Pinpoint the cell where the given text exists, returning its (X, Y) midpoint coordinate. 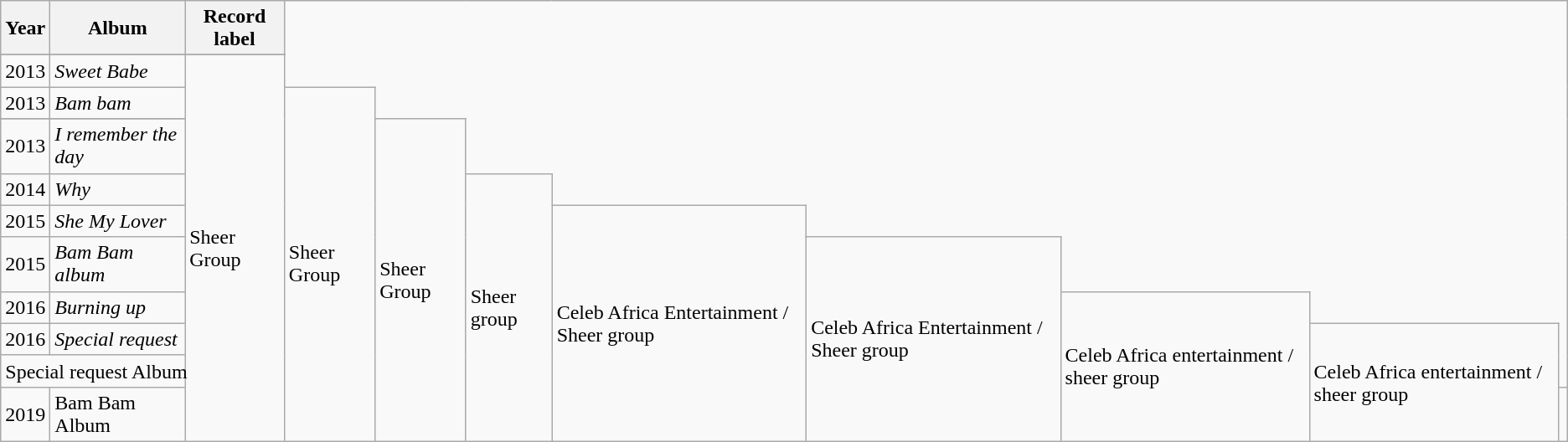
Year (25, 28)
She My Lover (117, 221)
Record label (235, 28)
Burning up (117, 307)
Bam Bam Album (117, 414)
2014 (25, 189)
Special request (117, 339)
Sweet Babe (117, 71)
Sheer group (509, 307)
Special request Album (142, 371)
Why (117, 189)
2019 (25, 414)
I remember the day (117, 146)
Album (117, 28)
Bam Bam album (117, 265)
Bam bam (117, 103)
